Identify which cell holds the provided text, then report its (X, Y) central coordinate. 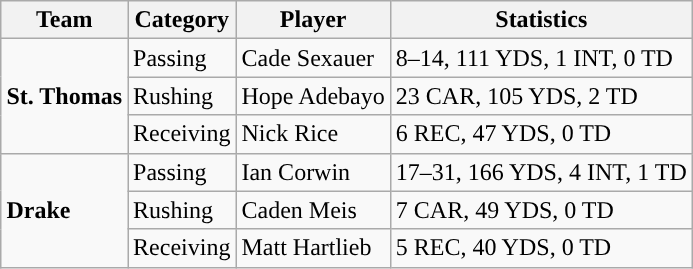
8–14, 111 YDS, 1 INT, 0 TD (541, 58)
Nick Rice (313, 134)
Cade Sexauer (313, 58)
Ian Corwin (313, 172)
Drake (64, 210)
Team (64, 20)
23 CAR, 105 YDS, 2 TD (541, 96)
Hope Adebayo (313, 96)
7 CAR, 49 YDS, 0 TD (541, 210)
5 REC, 40 YDS, 0 TD (541, 248)
Statistics (541, 20)
Player (313, 20)
Category (182, 20)
Matt Hartlieb (313, 248)
17–31, 166 YDS, 4 INT, 1 TD (541, 172)
Caden Meis (313, 210)
6 REC, 47 YDS, 0 TD (541, 134)
St. Thomas (64, 96)
